Identify which cell holds the provided text, then report its (x, y) central coordinate. 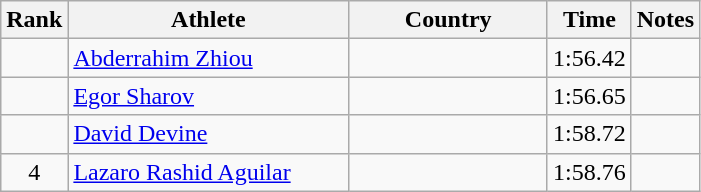
Athlete (208, 20)
Time (589, 20)
1:56.65 (589, 96)
David Devine (208, 134)
1:58.72 (589, 134)
Lazaro Rashid Aguilar (208, 172)
4 (34, 172)
Country (448, 20)
1:58.76 (589, 172)
Abderrahim Zhiou (208, 58)
1:56.42 (589, 58)
Egor Sharov (208, 96)
Rank (34, 20)
Notes (665, 20)
